Extract the [x, y] coordinate from the center of the cell holding the provided text.  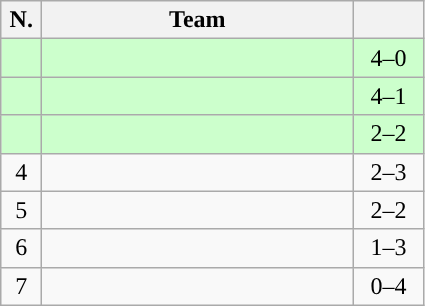
5 [22, 210]
Team [198, 20]
4–0 [388, 58]
1–3 [388, 248]
4–1 [388, 96]
6 [22, 248]
2–3 [388, 172]
0–4 [388, 286]
N. [22, 20]
7 [22, 286]
4 [22, 172]
